Search for the cell housing the specified text and yield its (X, Y) center coordinate. 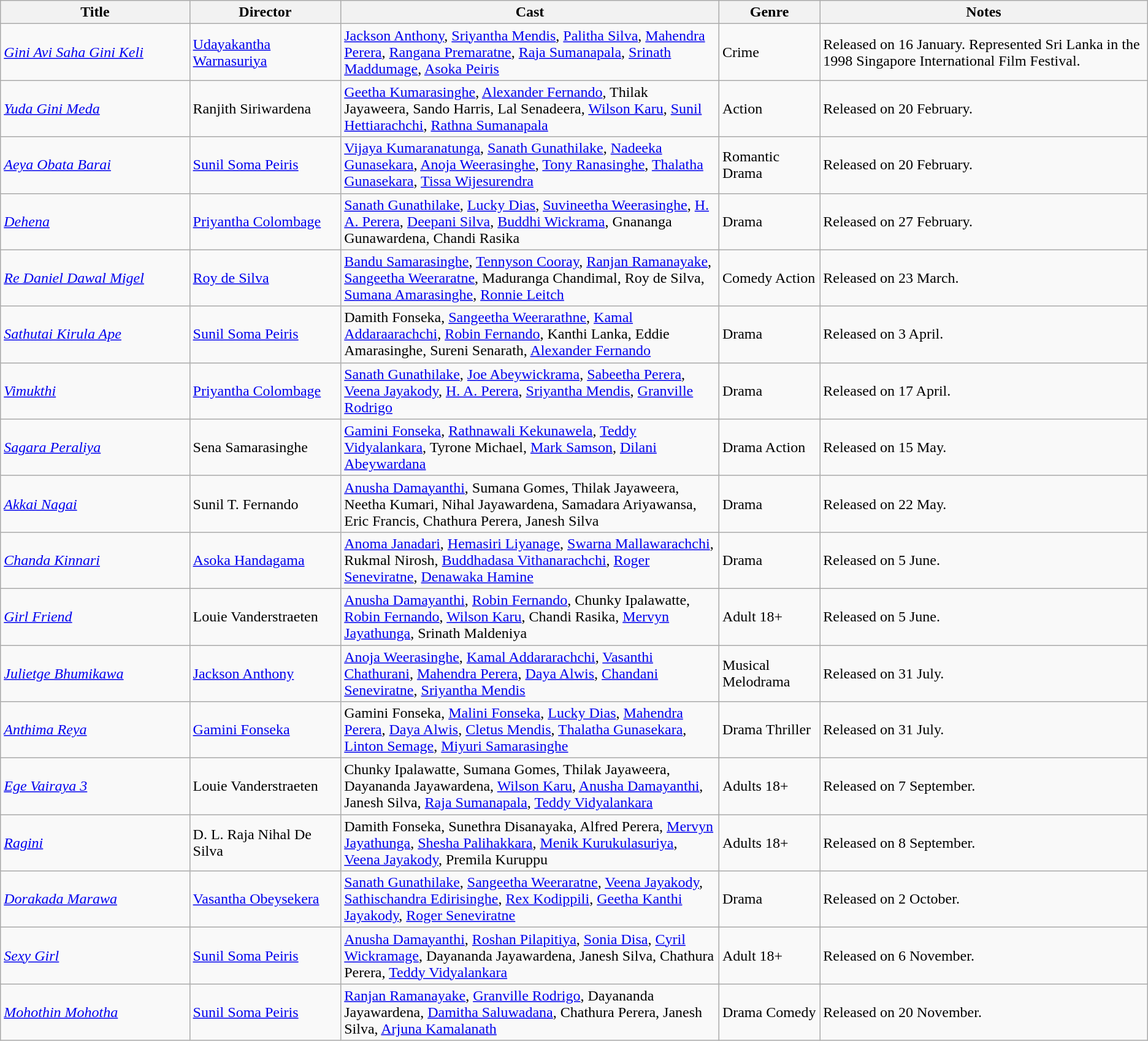
Roy de Silva (265, 278)
Director (265, 12)
Sena Samarasinghe (265, 447)
Geetha Kumarasinghe, Alexander Fernando, Thilak Jayaweera, Sando Harris, Lal Senadeera, Wilson Karu, Sunil Hettiarachchi, Rathna Sumanapala (530, 109)
Sexy Girl (95, 956)
Released on 2 October. (984, 899)
Damith Fonseka, Sunethra Disanayaka, Alfred Perera, Mervyn Jayathunga, Shesha Palihakkara, Menik Kurukulasuriya, Veena Jayakody, Premila Kuruppu (530, 843)
Re Daniel Dawal Migel (95, 278)
Bandu Samarasinghe, Tennyson Cooray, Ranjan Ramanayake, Sangeetha Weeraratne, Maduranga Chandimal, Roy de Silva, Sumana Amarasinghe, Ronnie Leitch (530, 278)
Asoka Handagama (265, 560)
Gamini Fonseka (265, 730)
Jackson Anthony, Sriyantha Mendis, Palitha Silva, Mahendra Perera, Rangana Premaratne, Raja Sumanapala, Srinath Maddumage, Asoka Peiris (530, 52)
Damith Fonseka, Sangeetha Weerarathne, Kamal Addaraarachchi, Robin Fernando, Kanthi Lanka, Eddie Amarasinghe, Sureni Senarath, Alexander Fernando (530, 334)
Crime (769, 52)
Notes (984, 12)
Dehena (95, 221)
Romantic Drama (769, 165)
Ranjith Siriwardena (265, 109)
Sathutai Kirula Ape (95, 334)
Udayakantha Warnasuriya (265, 52)
Drama Action (769, 447)
Released on 17 April. (984, 391)
Released on 8 September. (984, 843)
Released on 15 May. (984, 447)
Sanath Gunathilake, Lucky Dias, Suvineetha Weerasinghe, H. A. Perera, Deepani Silva, Buddhi Wickrama, Gnananga Gunawardena, Chandi Rasika (530, 221)
Vasantha Obeysekera (265, 899)
Dorakada Marawa (95, 899)
Released on 27 February. (984, 221)
Anoja Weerasinghe, Kamal Addararachchi, Vasanthi Chathurani, Mahendra Perera, Daya Alwis, Chandani Seneviratne, Sriyantha Mendis (530, 674)
Yuda Gini Meda (95, 109)
Anthima Reya (95, 730)
Gamini Fonseka, Malini Fonseka, Lucky Dias, Mahendra Perera, Daya Alwis, Cletus Mendis, Thalatha Gunasekara, Linton Semage, Miyuri Samarasinghe (530, 730)
Ranjan Ramanayake, Granville Rodrigo, Dayananda Jayawardena, Damitha Saluwadana, Chathura Perera, Janesh Silva, Arjuna Kamalanath (530, 1012)
Anusha Damayanthi, Roshan Pilapitiya, Sonia Disa, Cyril Wickramage, Dayananda Jayawardena, Janesh Silva, Chathura Perera, Teddy Vidyalankara (530, 956)
Cast (530, 12)
Musical Melodrama (769, 674)
Anusha Damayanthi, Sumana Gomes, Thilak Jayaweera, Neetha Kumari, Nihal Jayawardena, Samadara Ariyawansa, Eric Francis, Chathura Perera, Janesh Silva (530, 504)
Drama Comedy (769, 1012)
Sanath Gunathilake, Joe Abeywickrama, Sabeetha Perera, Veena Jayakody, H. A. Perera, Sriyantha Mendis, Granville Rodrigo (530, 391)
Gini Avi Saha Gini Keli (95, 52)
Released on 20 November. (984, 1012)
Drama Thriller (769, 730)
Genre (769, 12)
Sagara Peraliya (95, 447)
Julietge Bhumikawa (95, 674)
Aeya Obata Barai (95, 165)
Gamini Fonseka, Rathnawali Kekunawela, Teddy Vidyalankara, Tyrone Michael, Mark Samson, Dilani Abeywardana (530, 447)
D. L. Raja Nihal De Silva (265, 843)
Ege Vairaya 3 (95, 786)
Vimukthi (95, 391)
Released on 3 April. (984, 334)
Anoma Janadari, Hemasiri Liyanage, Swarna Mallawarachchi, Rukmal Nirosh, Buddhadasa Vithanarachchi, Roger Seneviratne, Denawaka Hamine (530, 560)
Sanath Gunathilake, Sangeetha Weeraratne, Veena Jayakody, Sathischandra Edirisinghe, Rex Kodippili, Geetha Kanthi Jayakody, Roger Seneviratne (530, 899)
Title (95, 12)
Released on 16 January. Represented Sri Lanka in the 1998 Singapore International Film Festival. (984, 52)
Released on 6 November. (984, 956)
Chanda Kinnari (95, 560)
Ragini (95, 843)
Sunil T. Fernando (265, 504)
Mohothin Mohotha (95, 1012)
Vijaya Kumaranatunga, Sanath Gunathilake, Nadeeka Gunasekara, Anoja Weerasinghe, Tony Ranasinghe, Thalatha Gunasekara, Tissa Wijesurendra (530, 165)
Anusha Damayanthi, Robin Fernando, Chunky Ipalawatte, Robin Fernando, Wilson Karu, Chandi Rasika, Mervyn Jayathunga, Srinath Maldeniya (530, 617)
Akkai Nagai (95, 504)
Released on 22 May. (984, 504)
Released on 7 September. (984, 786)
Girl Friend (95, 617)
Jackson Anthony (265, 674)
Comedy Action (769, 278)
Released on 23 March. (984, 278)
Action (769, 109)
